Locate the cell with the specified text and output its (X, Y) center coordinate. 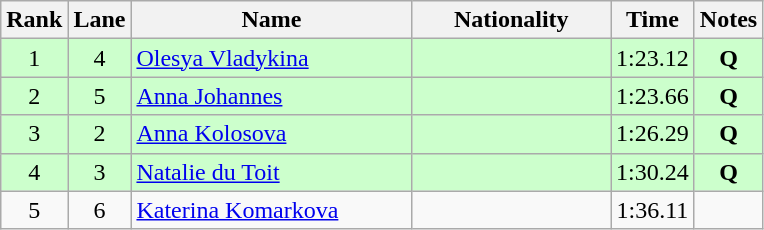
Rank (34, 20)
1:23.12 (653, 58)
Anna Johannes (272, 96)
6 (100, 210)
1:23.66 (653, 96)
Olesya Vladykina (272, 58)
1:26.29 (653, 134)
1:36.11 (653, 210)
Time (653, 20)
Name (272, 20)
Notes (728, 20)
1 (34, 58)
Natalie du Toit (272, 172)
Lane (100, 20)
Nationality (512, 20)
1:30.24 (653, 172)
Anna Kolosova (272, 134)
Katerina Komarkova (272, 210)
